Output the [X, Y] coordinate of the center of the cell containing the given text.  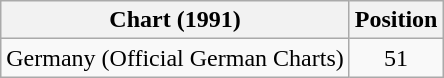
51 [396, 58]
Position [396, 20]
Germany (Official German Charts) [175, 58]
Chart (1991) [175, 20]
